Identify which cell holds the provided text, then report its [X, Y] central coordinate. 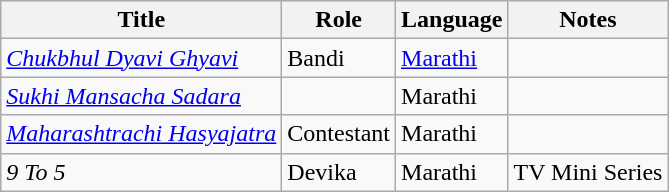
Bandi [339, 58]
Maharashtrachi Hasyajatra [142, 134]
Devika [339, 172]
Title [142, 20]
9 To 5 [142, 172]
Contestant [339, 134]
Sukhi Mansacha Sadara [142, 96]
Chukbhul Dyavi Ghyavi [142, 58]
Role [339, 20]
Language [452, 20]
TV Mini Series [588, 172]
Notes [588, 20]
